Search for the cell housing the specified text and yield its (x, y) center coordinate. 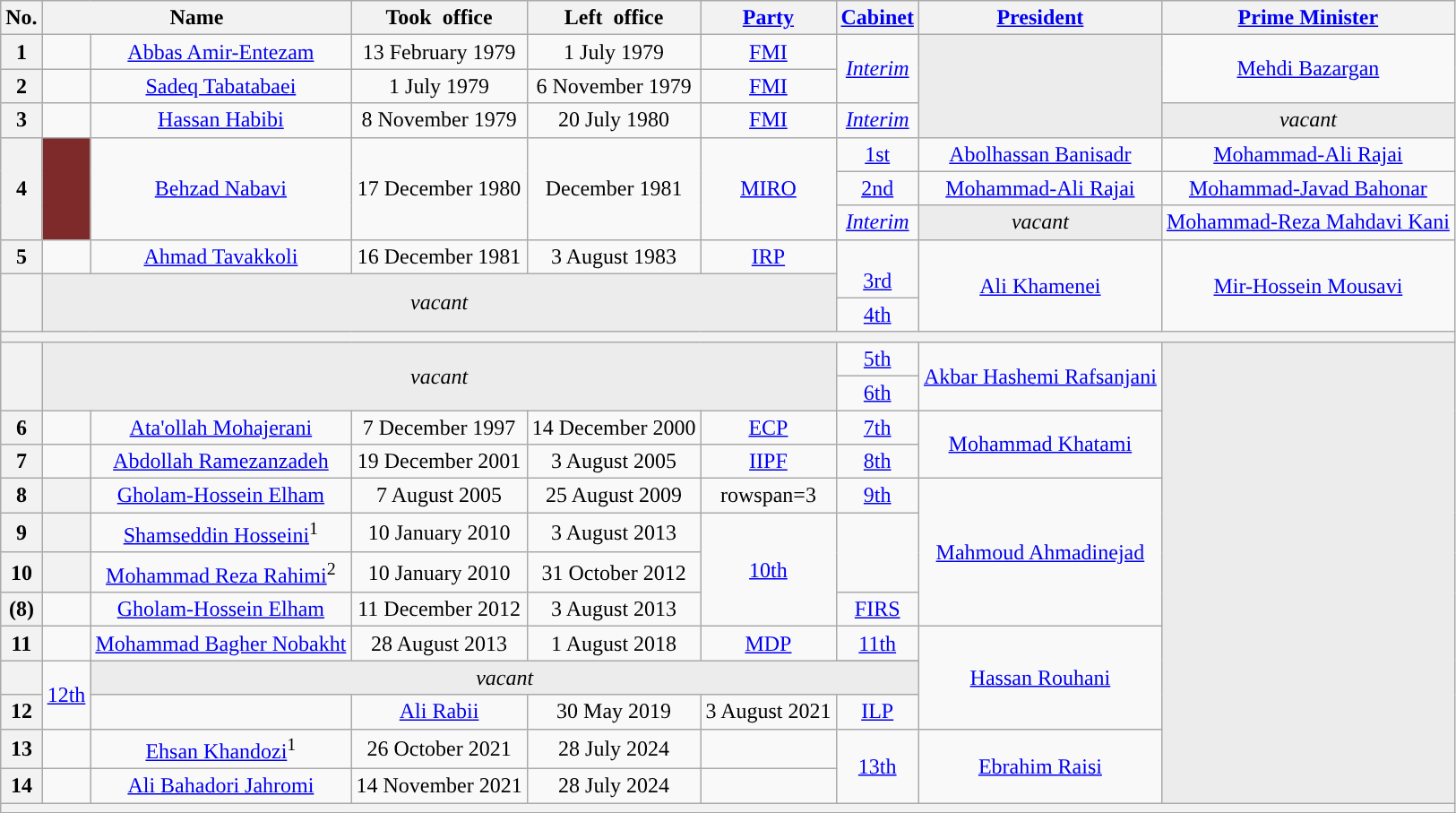
Abolhassan Banisadr (1039, 154)
8 (22, 496)
Mohammad-Reza Mahdavi Kani (1308, 222)
25 August 2009 (614, 496)
Mohammad Khatami (1039, 445)
Party (769, 18)
Ali Khamenei (1039, 285)
MIRO (769, 188)
7 December 1997 (439, 428)
3rd (877, 269)
9th (877, 496)
10th (769, 570)
16 December 1981 (439, 256)
Shamseddin Hosseini1 (220, 532)
Ata'ollah Mohajerani (220, 428)
3 August 2005 (614, 462)
ILP (877, 712)
12th (66, 695)
FIRS (877, 610)
Name (197, 18)
13 (22, 749)
Sadeq Tabatabaei (220, 86)
Abdollah Ramezanzadeh (220, 462)
1 August 2018 (614, 644)
20 July 1980 (614, 120)
Left office (614, 18)
Mohammad Bagher Nobakht (220, 644)
6 November 1979 (614, 86)
Cabinet (877, 18)
28 August 2013 (439, 644)
Mahmoud Ahmadinejad (1039, 552)
26 October 2021 (439, 749)
2 (22, 86)
rowspan=3 (769, 496)
7 August 2005 (439, 496)
4 (22, 188)
11th (877, 644)
Mehdi Bazargan (1308, 69)
17 December 1980 (439, 188)
7th (877, 428)
2nd (877, 188)
4th (877, 315)
13th (877, 765)
(8) (22, 610)
11 December 2012 (439, 610)
Hassan Habibi (220, 120)
8 November 1979 (439, 120)
3 August 2021 (769, 712)
Prime Minister (1308, 18)
Ali Rabii (439, 712)
31 October 2012 (614, 572)
14 November 2021 (439, 786)
Ali Bahadori Jahromi (220, 786)
6 (22, 428)
1st (877, 154)
1 (22, 52)
ECP (769, 428)
Hassan Rouhani (1039, 678)
Mohammad-Javad Bahonar (1308, 188)
14 December 2000 (614, 428)
IRP (769, 256)
Behzad Nabavi (220, 188)
No. (22, 18)
19 December 2001 (439, 462)
30 May 2019 (614, 712)
Mohammad Reza Rahimi2 (220, 572)
Took office (439, 18)
President (1039, 18)
8th (877, 462)
11 (22, 644)
Ehsan Khandozi1 (220, 749)
7 (22, 462)
5th (877, 359)
10 (22, 572)
December 1981 (614, 188)
IIPF (769, 462)
Mir-Hossein Mousavi (1308, 285)
14 (22, 786)
5 (22, 256)
6th (877, 393)
13 February 1979 (439, 52)
Akbar Hashemi Rafsanjani (1039, 376)
Ebrahim Raisi (1039, 765)
Abbas Amir-Entezam (220, 52)
MDP (769, 644)
9 (22, 532)
3 August 1983 (614, 256)
3 (22, 120)
Ahmad Tavakkoli (220, 256)
12 (22, 712)
